Search for the cell housing the specified text and yield its [x, y] center coordinate. 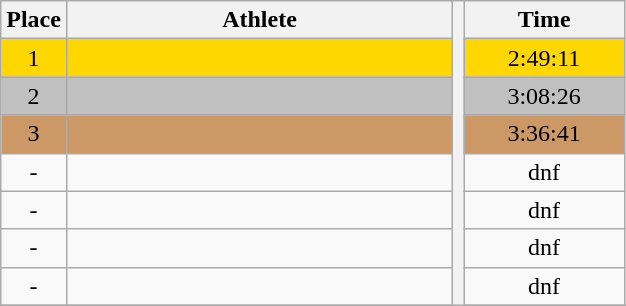
3:36:41 [544, 134]
Athlete [259, 20]
3:08:26 [544, 96]
1 [34, 58]
2 [34, 96]
2:49:11 [544, 58]
3 [34, 134]
Time [544, 20]
Place [34, 20]
